Find where the given text appears and provide that cell's center as (X, Y) coordinate. 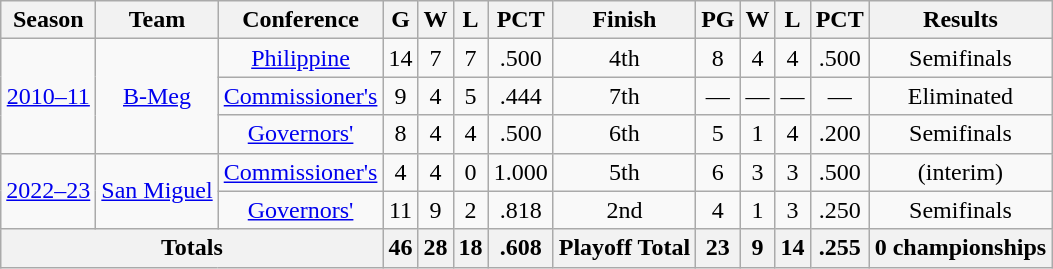
Playoff Total (624, 248)
18 (470, 248)
23 (718, 248)
San Miguel (157, 191)
0 (470, 172)
Conference (300, 20)
Totals (192, 248)
Results (960, 20)
.250 (840, 210)
0 championships (960, 248)
.608 (520, 248)
.200 (840, 134)
11 (400, 210)
4th (624, 58)
.255 (840, 248)
6th (624, 134)
Finish (624, 20)
2 (470, 210)
46 (400, 248)
Season (48, 20)
Philippine (300, 58)
2022–23 (48, 191)
B-Meg (157, 96)
2010–11 (48, 96)
6 (718, 172)
(interim) (960, 172)
28 (436, 248)
1.000 (520, 172)
.818 (520, 210)
.444 (520, 96)
5th (624, 172)
Team (157, 20)
7th (624, 96)
PG (718, 20)
G (400, 20)
Eliminated (960, 96)
2nd (624, 210)
